Provide the (x, y) coordinate of the cell's center where the given text is located.  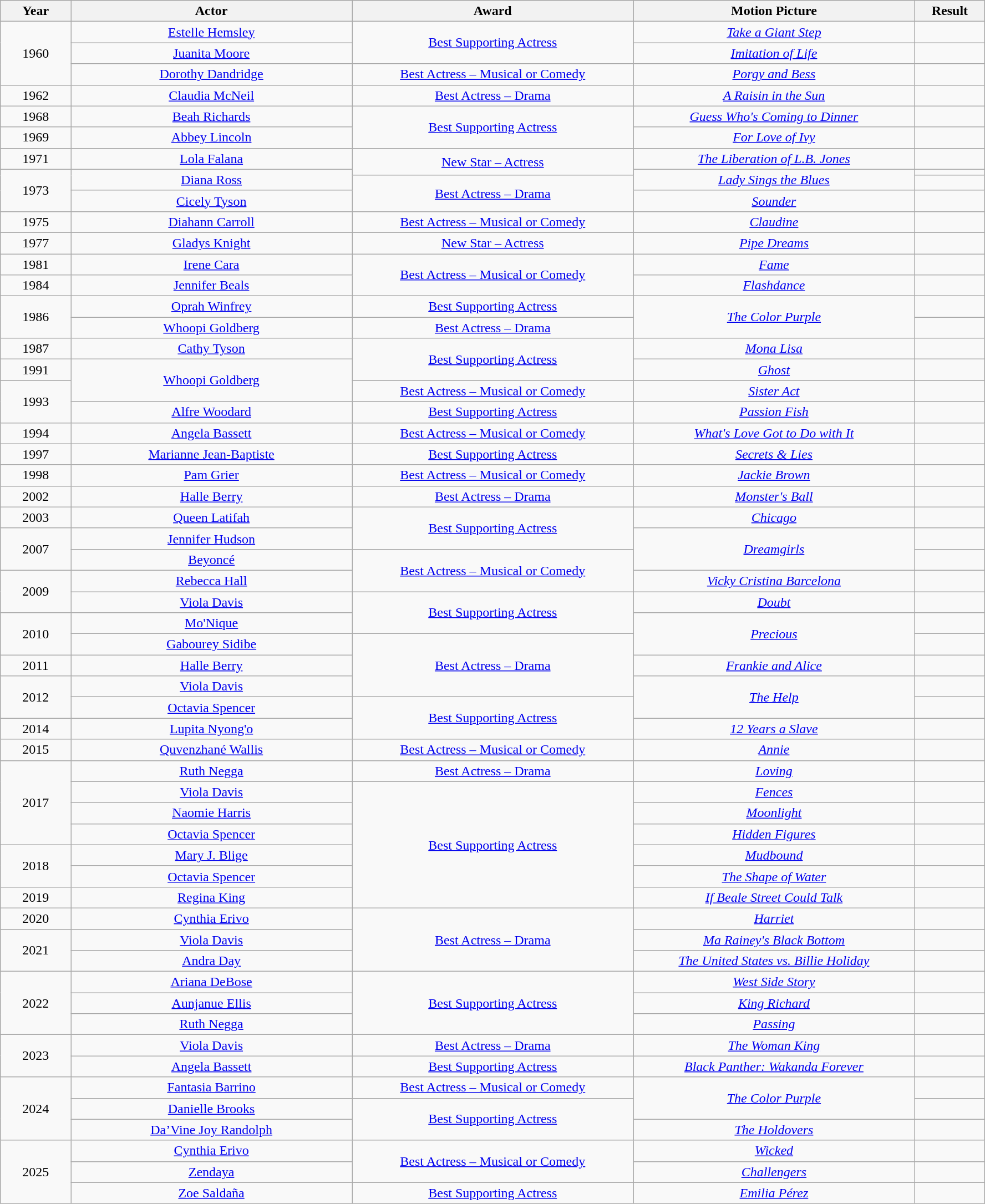
Jennifer Beals (212, 286)
Beah Richards (212, 116)
Fences (774, 792)
Aunjanue Ellis (212, 1003)
1968 (35, 116)
Motion Picture (774, 11)
Andra Day (212, 961)
Mary J. Blige (212, 855)
Award (492, 11)
The Woman King (774, 1045)
Cathy Tyson (212, 349)
Take a Giant Step (774, 32)
2022 (35, 1003)
2010 (35, 634)
2024 (35, 1109)
2009 (35, 591)
Sister Act (774, 391)
Monster's Ball (774, 496)
Precious (774, 634)
Oprah Winfrey (212, 307)
The United States vs. Billie Holiday (774, 961)
1997 (35, 454)
Zendaya (212, 1172)
Diana Ross (212, 180)
2017 (35, 802)
Fantasia Barrino (212, 1088)
1984 (35, 286)
Estelle Hemsley (212, 32)
Frankie and Alice (774, 665)
2007 (35, 549)
1973 (35, 190)
Flashdance (774, 286)
Imitation of Life (774, 53)
Year (35, 11)
Hidden Figures (774, 834)
2011 (35, 665)
2023 (35, 1056)
Doubt (774, 602)
2020 (35, 918)
Ghost (774, 370)
1969 (35, 138)
1977 (35, 243)
2002 (35, 496)
Porgy and Bess (774, 74)
1998 (35, 475)
Regina King (212, 897)
Pipe Dreams (774, 243)
Sounder (774, 201)
Chicago (774, 517)
Ma Rainey's Black Bottom (774, 940)
1962 (35, 95)
Moonlight (774, 813)
1991 (35, 370)
Mo'Nique (212, 623)
West Side Story (774, 982)
Result (950, 11)
If Beale Street Could Talk (774, 897)
Emilia Pérez (774, 1193)
Jennifer Hudson (212, 539)
2019 (35, 897)
Irene Cara (212, 265)
Rebecca Hall (212, 581)
Fame (774, 265)
2018 (35, 866)
Zoe Saldaña (212, 1193)
Lady Sings the Blues (774, 180)
What's Love Got to Do with It (774, 433)
1994 (35, 433)
Cicely Tyson (212, 201)
Marianne Jean-Baptiste (212, 454)
2003 (35, 517)
Jackie Brown (774, 475)
1975 (35, 222)
Secrets & Lies (774, 454)
The Liberation of L.B. Jones (774, 159)
Actor (212, 11)
12 Years a Slave (774, 729)
Black Panther: Wakanda Forever (774, 1066)
Naomie Harris (212, 813)
Harriet (774, 918)
Claudia McNeil (212, 95)
1987 (35, 349)
The Shape of Water (774, 876)
Guess Who's Coming to Dinner (774, 116)
Abbey Lincoln (212, 138)
1986 (35, 317)
2014 (35, 729)
Challengers (774, 1172)
King Richard (774, 1003)
Gladys Knight (212, 243)
A Raisin in the Sun (774, 95)
Wicked (774, 1151)
Beyoncé (212, 560)
The Holdovers (774, 1130)
Quvenzhané Wallis (212, 750)
Queen Latifah (212, 517)
Mudbound (774, 855)
1960 (35, 53)
Dreamgirls (774, 549)
The Help (774, 697)
Lupita Nyong'o (212, 729)
Vicky Cristina Barcelona (774, 581)
1993 (35, 402)
Passion Fish (774, 412)
Claudine (774, 222)
Gabourey Sidibe (212, 644)
2025 (35, 1172)
Danielle Brooks (212, 1109)
Loving (774, 771)
Diahann Carroll (212, 222)
Da’Vine Joy Randolph (212, 1130)
2015 (35, 750)
1981 (35, 265)
Lola Falana (212, 159)
Ariana DeBose (212, 982)
1971 (35, 159)
Pam Grier (212, 475)
Passing (774, 1024)
For Love of Ivy (774, 138)
Juanita Moore (212, 53)
2021 (35, 951)
Dorothy Dandridge (212, 74)
Alfre Woodard (212, 412)
Mona Lisa (774, 349)
Annie (774, 750)
2012 (35, 697)
